Detect which cell encompasses the target text, then output its (X, Y) center coordinate. 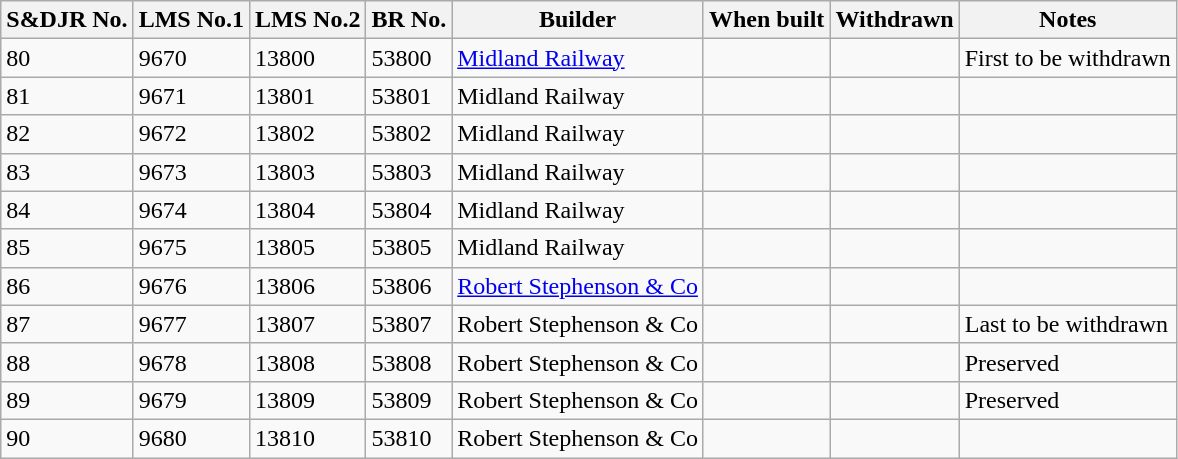
80 (67, 58)
13806 (308, 286)
Withdrawn (894, 20)
53809 (409, 400)
85 (67, 248)
Notes (1068, 20)
9674 (191, 210)
53806 (409, 286)
9671 (191, 96)
9680 (191, 438)
13809 (308, 400)
Last to be withdrawn (1068, 324)
53801 (409, 96)
Builder (578, 20)
9677 (191, 324)
13805 (308, 248)
88 (67, 362)
When built (766, 20)
9679 (191, 400)
13810 (308, 438)
9678 (191, 362)
BR No. (409, 20)
82 (67, 134)
9676 (191, 286)
9672 (191, 134)
53800 (409, 58)
86 (67, 286)
13804 (308, 210)
9675 (191, 248)
83 (67, 172)
53804 (409, 210)
13801 (308, 96)
53808 (409, 362)
First to be withdrawn (1068, 58)
9670 (191, 58)
13807 (308, 324)
S&DJR No. (67, 20)
13808 (308, 362)
53803 (409, 172)
81 (67, 96)
LMS No.1 (191, 20)
87 (67, 324)
90 (67, 438)
9673 (191, 172)
84 (67, 210)
89 (67, 400)
53802 (409, 134)
13802 (308, 134)
13800 (308, 58)
53810 (409, 438)
53805 (409, 248)
LMS No.2 (308, 20)
13803 (308, 172)
53807 (409, 324)
